Identify which cell holds the provided text, then report its [X, Y] central coordinate. 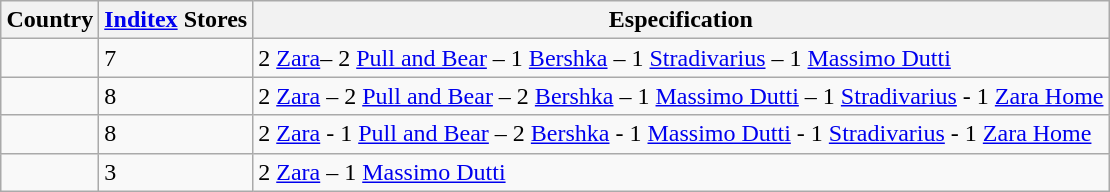
Country [50, 20]
2 Zara – 1 Massimo Dutti [681, 172]
2 Zara - 1 Pull and Bear – 2 Bershka - 1 Massimo Dutti - 1 Stradivarius - 1 Zara Home [681, 134]
3 [176, 172]
Especification [681, 20]
Inditex Stores [176, 20]
2 Zara – 2 Pull and Bear – 2 Bershka – 1 Massimo Dutti – 1 Stradivarius - 1 Zara Home [681, 96]
7 [176, 58]
2 Zara– 2 Pull and Bear – 1 Bershka – 1 Stradivarius – 1 Massimo Dutti [681, 58]
